Search for the cell housing the specified text and yield its [x, y] center coordinate. 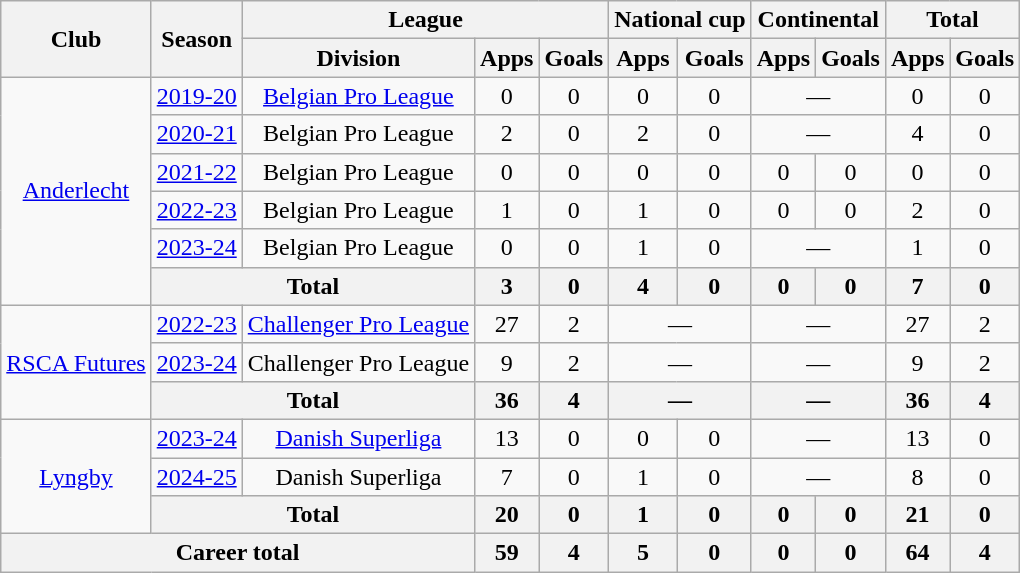
RSCA Futures [76, 362]
5 [643, 553]
20 [507, 515]
3 [507, 286]
21 [917, 515]
2024-25 [196, 477]
Continental [818, 20]
2020-21 [196, 134]
Season [196, 39]
59 [507, 553]
Division [358, 58]
National cup [680, 20]
2021-22 [196, 172]
Lyngby [76, 476]
Club [76, 39]
Career total [238, 553]
Anderlecht [76, 191]
64 [917, 553]
League [425, 20]
2019-20 [196, 96]
8 [917, 477]
